Output the [x, y] coordinate of the center of the cell containing the given text.  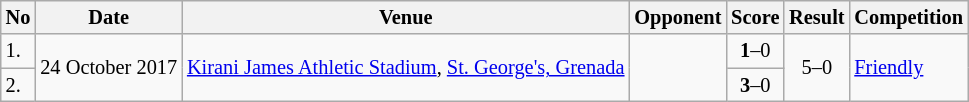
1. [18, 51]
24 October 2017 [108, 68]
3–0 [755, 85]
Friendly [908, 68]
Score [755, 17]
1–0 [755, 51]
5–0 [816, 68]
2. [18, 85]
Result [816, 17]
No [18, 17]
Venue [406, 17]
Opponent [678, 17]
Competition [908, 17]
Kirani James Athletic Stadium, St. George's, Grenada [406, 68]
Date [108, 17]
